Return the (X, Y) coordinate for the center point of the cell that contains the specified text.  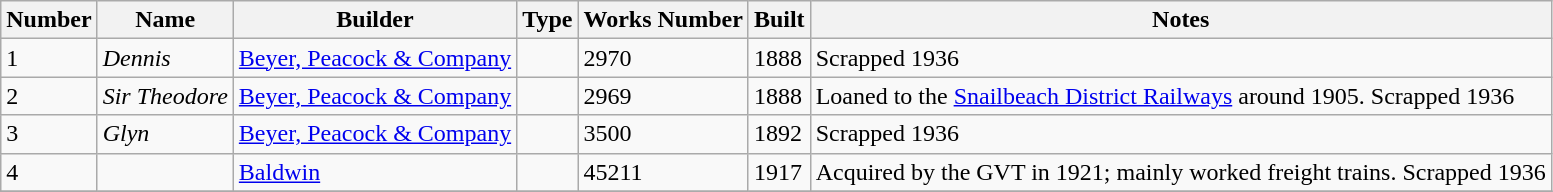
Builder (374, 20)
1917 (779, 172)
3500 (663, 134)
Sir Theodore (165, 96)
Built (779, 20)
Type (548, 20)
2969 (663, 96)
1 (49, 58)
3 (49, 134)
Baldwin (374, 172)
4 (49, 172)
2 (49, 96)
1892 (779, 134)
Acquired by the GVT in 1921; mainly worked freight trains. Scrapped 1936 (1180, 172)
Loaned to the Snailbeach District Railways around 1905. Scrapped 1936 (1180, 96)
Glyn (165, 134)
2970 (663, 58)
Notes (1180, 20)
Works Number (663, 20)
Name (165, 20)
Number (49, 20)
45211 (663, 172)
Dennis (165, 58)
